Determine the (X, Y) coordinate at the center of the cell enclosing the given text.  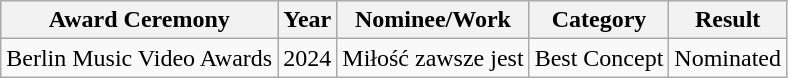
Berlin Music Video Awards (140, 58)
Nominated (728, 58)
2024 (308, 58)
Result (728, 20)
Category (599, 20)
Best Concept (599, 58)
Award Ceremony (140, 20)
Miłość zawsze jest (433, 58)
Nominee/Work (433, 20)
Year (308, 20)
